For the text-containing cell, return its midpoint in (X, Y) coordinate format. 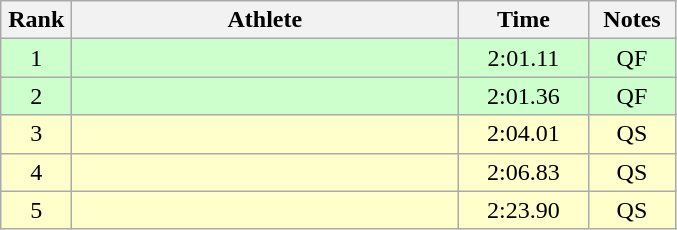
Time (524, 20)
1 (36, 58)
5 (36, 210)
Notes (632, 20)
2:06.83 (524, 172)
2:01.36 (524, 96)
4 (36, 172)
Rank (36, 20)
2:23.90 (524, 210)
2:04.01 (524, 134)
3 (36, 134)
2 (36, 96)
2:01.11 (524, 58)
Athlete (265, 20)
